From the cell containing the given text, extract its center point as [x, y] coordinate. 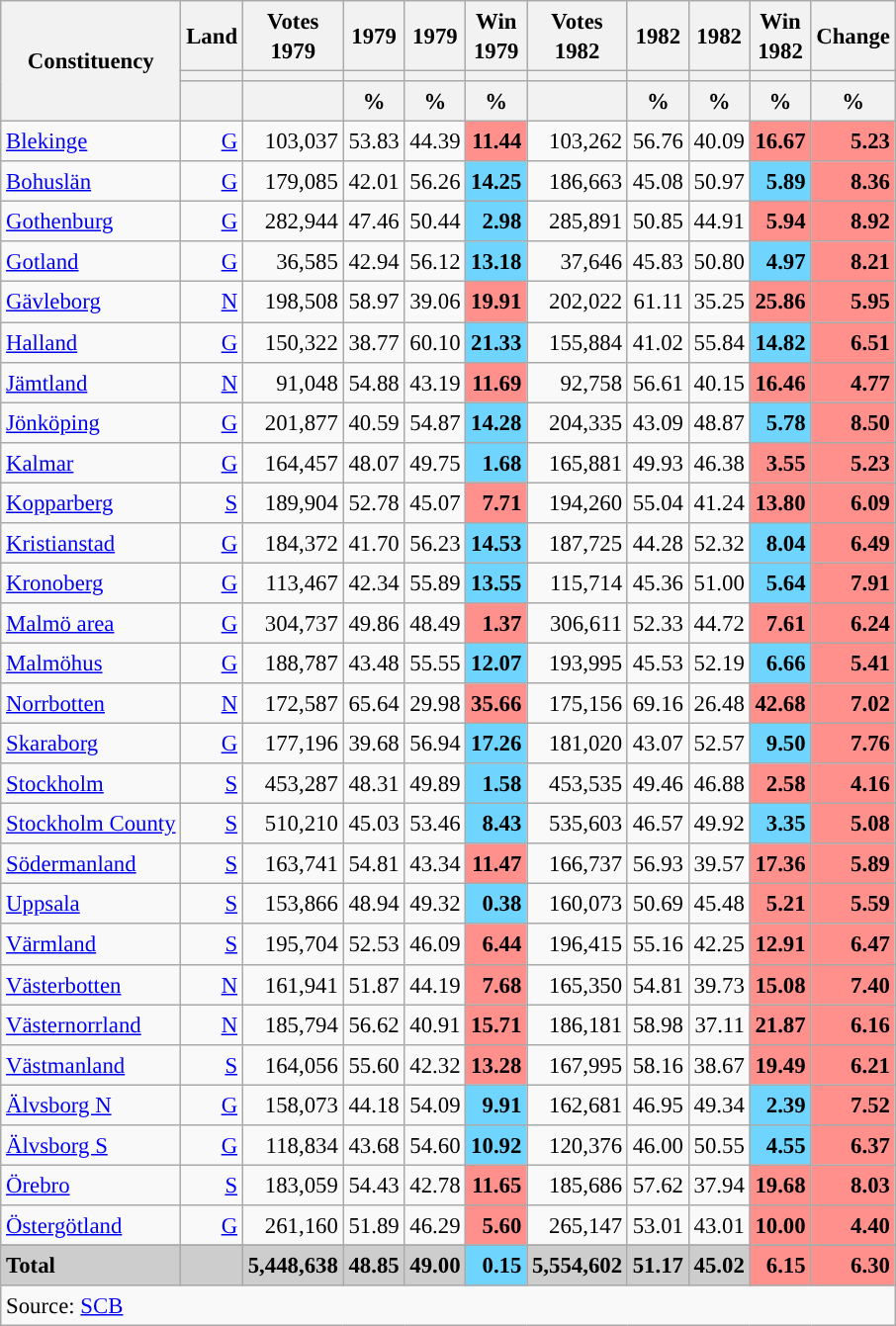
45.07 [435, 502]
14.82 [780, 342]
Norrbotten [91, 704]
Halland [91, 342]
42.78 [435, 1185]
265,147 [578, 1226]
52.32 [719, 544]
282,944 [293, 221]
56.26 [435, 182]
49.92 [719, 825]
16.46 [780, 382]
40.91 [435, 1024]
55.60 [374, 1064]
5.41 [852, 663]
51.17 [658, 1266]
3.35 [780, 825]
8.92 [852, 221]
453,535 [578, 783]
118,834 [293, 1145]
7.40 [852, 985]
Östergötland [91, 1226]
5.21 [780, 904]
49.00 [435, 1266]
52.53 [374, 945]
188,787 [293, 663]
40.09 [719, 142]
39.68 [374, 744]
172,587 [293, 704]
40.59 [374, 423]
56.61 [658, 382]
38.77 [374, 342]
56.23 [435, 544]
103,262 [578, 142]
29.98 [435, 704]
46.95 [658, 1105]
35.66 [496, 704]
56.93 [658, 864]
7.91 [852, 583]
41.70 [374, 544]
8.43 [496, 825]
7.76 [852, 744]
158,073 [293, 1105]
91,048 [293, 382]
45.83 [658, 261]
0.38 [496, 904]
43.34 [435, 864]
11.47 [496, 864]
Blekinge [91, 142]
51.89 [374, 1226]
46.38 [719, 463]
40.15 [719, 382]
35.25 [719, 303]
Kopparberg [91, 502]
57.62 [658, 1185]
187,725 [578, 544]
184,372 [293, 544]
42.32 [435, 1064]
6.09 [852, 502]
189,904 [293, 502]
Västerbotten [91, 985]
56.62 [374, 1024]
14.25 [496, 182]
43.07 [658, 744]
4.16 [852, 783]
7.68 [496, 985]
161,941 [293, 985]
Bohuslän [91, 182]
56.94 [435, 744]
55.55 [435, 663]
42.25 [719, 945]
44.72 [719, 623]
55.16 [658, 945]
Jönköping [91, 423]
50.97 [719, 182]
162,681 [578, 1105]
4.97 [780, 261]
56.76 [658, 142]
49.89 [435, 783]
Votes 1979 [293, 36]
285,891 [578, 221]
5,448,638 [293, 1266]
8.36 [852, 182]
52.57 [719, 744]
17.36 [780, 864]
195,704 [293, 945]
8.50 [852, 423]
52.78 [374, 502]
13.28 [496, 1064]
6.15 [780, 1266]
48.94 [374, 904]
60.10 [435, 342]
Gävleborg [91, 303]
50.55 [719, 1145]
5.08 [852, 825]
46.88 [719, 783]
Land [212, 36]
6.51 [852, 342]
45.36 [658, 583]
5.59 [852, 904]
19.68 [780, 1185]
Uppsala [91, 904]
1.37 [496, 623]
8.21 [852, 261]
39.57 [719, 864]
Västmanland [91, 1064]
186,663 [578, 182]
42.34 [374, 583]
48.85 [374, 1266]
194,260 [578, 502]
54.43 [374, 1185]
Malmöhus [91, 663]
42.94 [374, 261]
54.88 [374, 382]
13.18 [496, 261]
261,160 [293, 1226]
55.84 [719, 342]
6.37 [852, 1145]
160,073 [578, 904]
43.48 [374, 663]
115,714 [578, 583]
48.07 [374, 463]
Source: SCB [448, 1305]
7.71 [496, 502]
51.87 [374, 985]
Change [852, 36]
42.68 [780, 704]
38.67 [719, 1064]
53.01 [658, 1226]
7.02 [852, 704]
6.66 [780, 663]
Malmö area [91, 623]
46.29 [435, 1226]
49.86 [374, 623]
163,741 [293, 864]
48.49 [435, 623]
53.83 [374, 142]
9.50 [780, 744]
26.48 [719, 704]
177,196 [293, 744]
19.49 [780, 1064]
6.44 [496, 945]
150,322 [293, 342]
183,059 [293, 1185]
Älvsborg N [91, 1105]
165,350 [578, 985]
6.16 [852, 1024]
50.80 [719, 261]
304,737 [293, 623]
49.93 [658, 463]
43.68 [374, 1145]
6.49 [852, 544]
198,508 [293, 303]
5,554,602 [578, 1266]
5.64 [780, 583]
13.80 [780, 502]
17.26 [496, 744]
58.97 [374, 303]
Stockholm County [91, 825]
53.46 [435, 825]
11.69 [496, 382]
193,995 [578, 663]
6.30 [852, 1266]
Jämtland [91, 382]
39.73 [719, 985]
Win 1979 [496, 36]
12.91 [780, 945]
10.92 [496, 1145]
12.07 [496, 663]
2.58 [780, 783]
41.24 [719, 502]
185,686 [578, 1185]
45.02 [719, 1266]
5.94 [780, 221]
7.52 [852, 1105]
49.75 [435, 463]
14.28 [496, 423]
54.09 [435, 1105]
47.46 [374, 221]
164,457 [293, 463]
41.02 [658, 342]
49.46 [658, 783]
181,020 [578, 744]
164,056 [293, 1064]
9.91 [496, 1105]
42.01 [374, 182]
120,376 [578, 1145]
44.91 [719, 221]
Kalmar [91, 463]
Kronoberg [91, 583]
45.48 [719, 904]
55.89 [435, 583]
43.01 [719, 1226]
11.65 [496, 1185]
58.16 [658, 1064]
21.33 [496, 342]
Votes 1982 [578, 36]
1.68 [496, 463]
48.87 [719, 423]
44.18 [374, 1105]
2.98 [496, 221]
15.08 [780, 985]
45.08 [658, 182]
61.11 [658, 303]
45.53 [658, 663]
54.60 [435, 1145]
8.04 [780, 544]
37.94 [719, 1185]
3.55 [780, 463]
Win 1982 [780, 36]
204,335 [578, 423]
51.00 [719, 583]
15.71 [496, 1024]
7.61 [780, 623]
43.09 [658, 423]
453,287 [293, 783]
Constituency [91, 61]
202,022 [578, 303]
Örebro [91, 1185]
21.87 [780, 1024]
196,415 [578, 945]
6.47 [852, 945]
49.32 [435, 904]
6.21 [852, 1064]
50.69 [658, 904]
14.53 [496, 544]
16.67 [780, 142]
43.19 [435, 382]
46.00 [658, 1145]
5.60 [496, 1226]
92,758 [578, 382]
Älvsborg S [91, 1145]
44.39 [435, 142]
25.86 [780, 303]
186,181 [578, 1024]
4.77 [852, 382]
19.91 [496, 303]
Värmland [91, 945]
Kristianstad [91, 544]
Skaraborg [91, 744]
Gothenburg [91, 221]
13.55 [496, 583]
Stockholm [91, 783]
44.28 [658, 544]
6.24 [852, 623]
153,866 [293, 904]
50.44 [435, 221]
167,995 [578, 1064]
Gotland [91, 261]
65.64 [374, 704]
155,884 [578, 342]
46.57 [658, 825]
5.95 [852, 303]
5.78 [780, 423]
535,603 [578, 825]
46.09 [435, 945]
165,881 [578, 463]
175,156 [578, 704]
37.11 [719, 1024]
54.87 [435, 423]
48.31 [374, 783]
2.39 [780, 1105]
4.55 [780, 1145]
50.85 [658, 221]
45.03 [374, 825]
510,210 [293, 825]
179,085 [293, 182]
185,794 [293, 1024]
39.06 [435, 303]
58.98 [658, 1024]
11.44 [496, 142]
52.33 [658, 623]
52.19 [719, 663]
201,877 [293, 423]
Västernorrland [91, 1024]
Södermanland [91, 864]
10.00 [780, 1226]
0.15 [496, 1266]
113,467 [293, 583]
306,611 [578, 623]
56.12 [435, 261]
36,585 [293, 261]
4.40 [852, 1226]
166,737 [578, 864]
49.34 [719, 1105]
1.58 [496, 783]
55.04 [658, 502]
69.16 [658, 704]
103,037 [293, 142]
44.19 [435, 985]
Total [91, 1266]
8.03 [852, 1185]
37,646 [578, 261]
